For the text-containing cell, return its midpoint in (x, y) coordinate format. 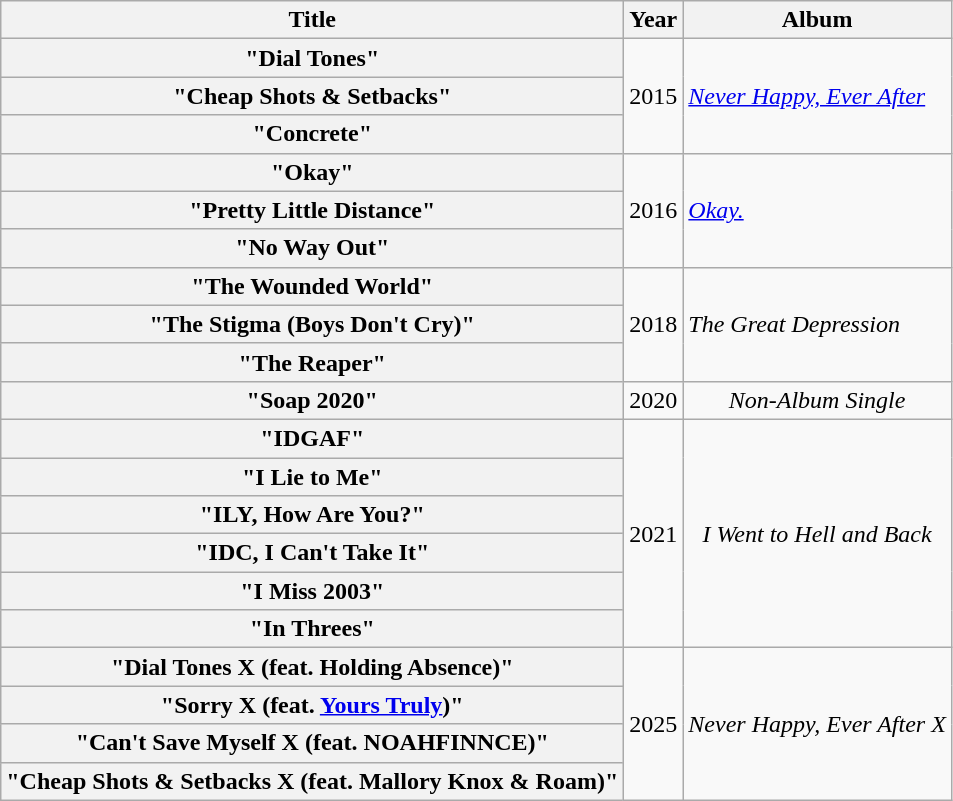
"The Stigma (Boys Don't Cry)" (312, 324)
2016 (654, 210)
Non-Album Single (818, 400)
"Pretty Little Distance" (312, 210)
"The Wounded World" (312, 286)
2020 (654, 400)
"Dial Tones" (312, 58)
Never Happy, Ever After (818, 96)
"I Lie to Me" (312, 477)
"IDGAF" (312, 438)
I Went to Hell and Back (818, 533)
"No Way Out" (312, 248)
2021 (654, 533)
"In Threes" (312, 629)
2015 (654, 96)
Never Happy, Ever After X (818, 724)
Album (818, 20)
2025 (654, 724)
"I Miss 2003" (312, 591)
"Cheap Shots & Setbacks X (feat. Mallory Knox & Roam)" (312, 781)
"IDC, I Can't Take It" (312, 553)
"Dial Tones X (feat. Holding Absence)" (312, 667)
Year (654, 20)
"Concrete" (312, 134)
"Soap 2020" (312, 400)
"Sorry X (feat. Yours Truly)" (312, 705)
"Can't Save Myself X (feat. NOAHFINNCE)" (312, 743)
"Okay" (312, 172)
Title (312, 20)
The Great Depression (818, 324)
"ILY, How Are You?" (312, 515)
"The Reaper" (312, 362)
Okay. (818, 210)
"Cheap Shots & Setbacks" (312, 96)
2018 (654, 324)
